From the cell containing the given text, extract its center point as [x, y] coordinate. 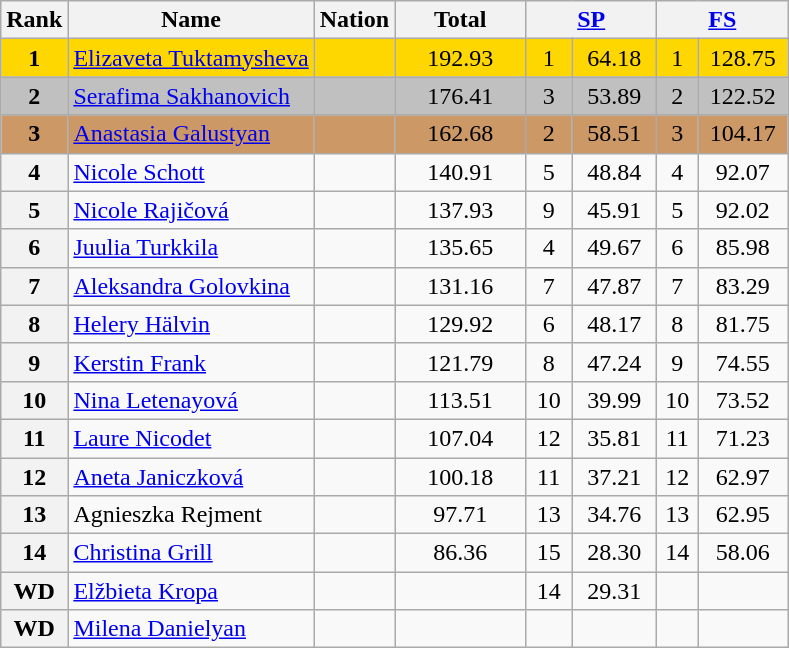
Nation [354, 20]
47.24 [614, 362]
83.29 [743, 286]
49.67 [614, 248]
Kerstin Frank [191, 362]
Total [460, 20]
74.55 [743, 362]
129.92 [460, 324]
62.95 [743, 515]
107.04 [460, 438]
131.16 [460, 286]
53.89 [614, 96]
85.98 [743, 248]
Juulia Turkkila [191, 248]
37.21 [614, 477]
137.93 [460, 210]
Aneta Janiczková [191, 477]
97.71 [460, 515]
FS [722, 20]
Helery Hälvin [191, 324]
122.52 [743, 96]
Elžbieta Kropa [191, 591]
29.31 [614, 591]
Name [191, 20]
Laure Nicodet [191, 438]
15 [549, 553]
104.17 [743, 134]
64.18 [614, 58]
Elizaveta Tuktamysheva [191, 58]
SP [592, 20]
45.91 [614, 210]
128.75 [743, 58]
58.51 [614, 134]
100.18 [460, 477]
71.23 [743, 438]
Nicole Schott [191, 172]
Agnieszka Rejment [191, 515]
47.87 [614, 286]
135.65 [460, 248]
192.93 [460, 58]
92.02 [743, 210]
48.17 [614, 324]
162.68 [460, 134]
92.07 [743, 172]
62.97 [743, 477]
176.41 [460, 96]
35.81 [614, 438]
34.76 [614, 515]
Christina Grill [191, 553]
Milena Danielyan [191, 629]
Rank [34, 20]
28.30 [614, 553]
39.99 [614, 400]
86.36 [460, 553]
Aleksandra Golovkina [191, 286]
58.06 [743, 553]
Serafima Sakhanovich [191, 96]
81.75 [743, 324]
Nicole Rajičová [191, 210]
48.84 [614, 172]
121.79 [460, 362]
140.91 [460, 172]
Nina Letenayová [191, 400]
73.52 [743, 400]
113.51 [460, 400]
Anastasia Galustyan [191, 134]
